Pinpoint the cell where the given text exists, returning its (X, Y) midpoint coordinate. 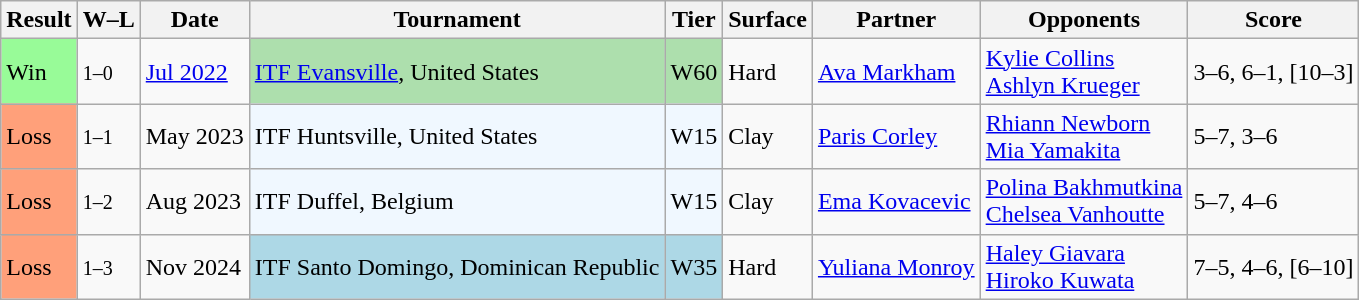
Ava Markham (896, 72)
Yuliana Monroy (896, 266)
Rhiann Newborn Mia Yamakita (1084, 136)
Date (194, 20)
Haley Giavara Hiroko Kuwata (1084, 266)
ITF Santo Domingo, Dominican Republic (457, 266)
Tournament (457, 20)
Nov 2024 (194, 266)
Aug 2023 (194, 202)
7–5, 4–6, [6–10] (1274, 266)
Surface (768, 20)
Opponents (1084, 20)
1–3 (108, 266)
ITF Evansville, United States (457, 72)
W–L (108, 20)
ITF Duffel, Belgium (457, 202)
Ema Kovacevic (896, 202)
May 2023 (194, 136)
W35 (694, 266)
Tier (694, 20)
Win (39, 72)
ITF Huntsville, United States (457, 136)
1–1 (108, 136)
3–6, 6–1, [10–3] (1274, 72)
Kylie Collins Ashlyn Krueger (1084, 72)
W60 (694, 72)
5–7, 3–6 (1274, 136)
Score (1274, 20)
Partner (896, 20)
Paris Corley (896, 136)
Jul 2022 (194, 72)
5–7, 4–6 (1274, 202)
Polina Bakhmutkina Chelsea Vanhoutte (1084, 202)
Result (39, 20)
1–0 (108, 72)
1–2 (108, 202)
